Detect which cell encompasses the target text, then output its (X, Y) center coordinate. 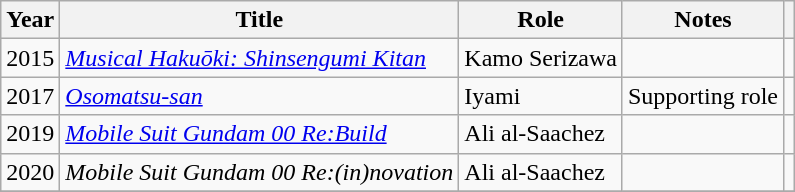
Iyami (541, 96)
Year (30, 20)
Musical Hakuōki: Shinsengumi Kitan (260, 58)
2020 (30, 172)
Notes (702, 20)
Kamo Serizawa (541, 58)
Mobile Suit Gundam 00 Re:Build (260, 134)
2019 (30, 134)
Osomatsu-san (260, 96)
Supporting role (702, 96)
Title (260, 20)
Role (541, 20)
Mobile Suit Gundam 00 Re:(in)novation (260, 172)
2015 (30, 58)
2017 (30, 96)
